Detect which cell encompasses the target text, then output its (X, Y) center coordinate. 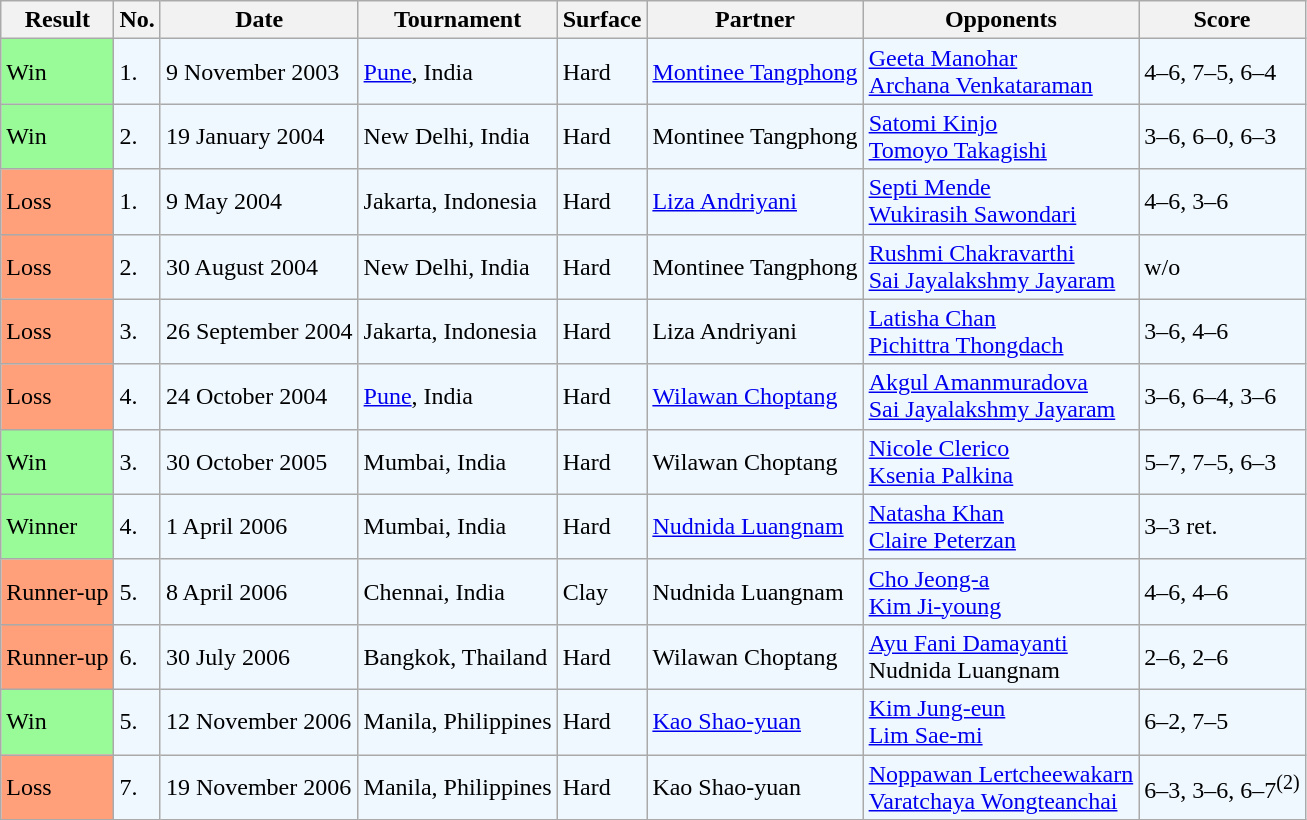
Satomi Kinjo Tomoyo Takagishi (1001, 136)
26 September 2004 (259, 332)
30 October 2005 (259, 462)
19 January 2004 (259, 136)
8 April 2006 (259, 592)
3–6, 6–4, 3–6 (1222, 396)
Nicole Clerico Ksenia Palkina (1001, 462)
Surface (602, 20)
Noppawan Lertcheewakarn Varatchaya Wongteanchai (1001, 786)
1 April 2006 (259, 526)
4–6, 3–6 (1222, 202)
Kim Jung-eun Lim Sae-mi (1001, 722)
Geeta Manohar Archana Venkataraman (1001, 72)
4–6, 4–6 (1222, 592)
Cho Jeong-a Kim Ji-young (1001, 592)
Result (58, 20)
7. (137, 786)
3–6, 6–0, 6–3 (1222, 136)
30 August 2004 (259, 266)
4–6, 7–5, 6–4 (1222, 72)
w/o (1222, 266)
3–6, 4–6 (1222, 332)
3–3 ret. (1222, 526)
6. (137, 656)
Tournament (458, 20)
Chennai, India (458, 592)
Bangkok, Thailand (458, 656)
Winner (58, 526)
Score (1222, 20)
Natasha Khan Claire Peterzan (1001, 526)
9 May 2004 (259, 202)
Ayu Fani Damayanti Nudnida Luangnam (1001, 656)
19 November 2006 (259, 786)
Rushmi Chakravarthi Sai Jayalakshmy Jayaram (1001, 266)
30 July 2006 (259, 656)
24 October 2004 (259, 396)
9 November 2003 (259, 72)
Latisha Chan Pichittra Thongdach (1001, 332)
Partner (755, 20)
12 November 2006 (259, 722)
6–2, 7–5 (1222, 722)
Date (259, 20)
Clay (602, 592)
2–6, 2–6 (1222, 656)
Opponents (1001, 20)
Septi Mende Wukirasih Sawondari (1001, 202)
5–7, 7–5, 6–3 (1222, 462)
No. (137, 20)
Akgul Amanmuradova Sai Jayalakshmy Jayaram (1001, 396)
6–3, 3–6, 6–7(2) (1222, 786)
